Provide the (x, y) coordinate of the cell's center where the given text is located.  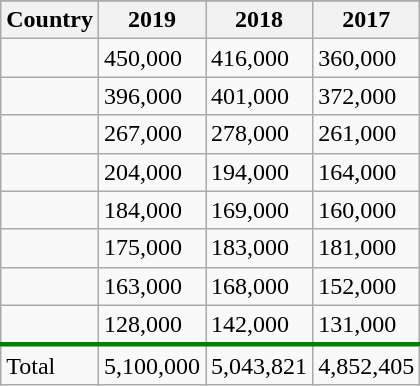
131,000 (366, 325)
Total (50, 365)
4,852,405 (366, 365)
2018 (260, 20)
261,000 (366, 134)
183,000 (260, 248)
164,000 (366, 172)
396,000 (152, 96)
181,000 (366, 248)
416,000 (260, 58)
450,000 (152, 58)
2019 (152, 20)
194,000 (260, 172)
Country (50, 20)
163,000 (152, 286)
128,000 (152, 325)
360,000 (366, 58)
278,000 (260, 134)
168,000 (260, 286)
160,000 (366, 210)
152,000 (366, 286)
5,100,000 (152, 365)
142,000 (260, 325)
2017 (366, 20)
204,000 (152, 172)
5,043,821 (260, 365)
169,000 (260, 210)
372,000 (366, 96)
401,000 (260, 96)
184,000 (152, 210)
267,000 (152, 134)
175,000 (152, 248)
